For the text-containing cell, return its midpoint in (X, Y) coordinate format. 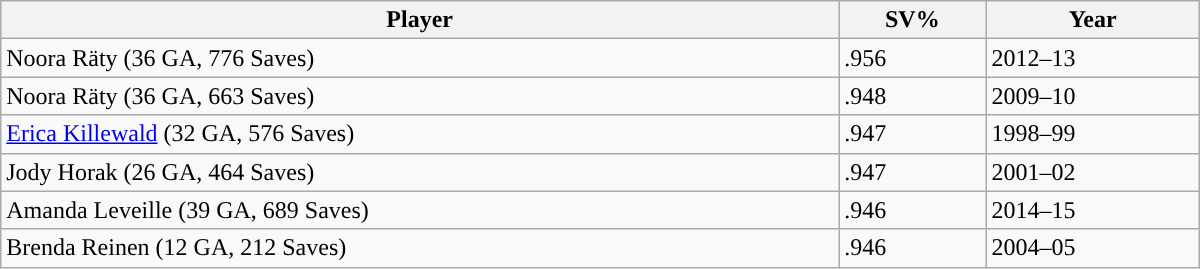
Amanda Leveille (39 GA, 689 Saves) (420, 210)
Noora Räty (36 GA, 663 Saves) (420, 96)
Noora Räty (36 GA, 776 Saves) (420, 58)
2009–10 (1092, 96)
SV% (912, 20)
Brenda Reinen (12 GA, 212 Saves) (420, 248)
Year (1092, 20)
2014–15 (1092, 210)
Erica Killewald (32 GA, 576 Saves) (420, 134)
2001–02 (1092, 172)
.948 (912, 96)
1998–99 (1092, 134)
.956 (912, 58)
2004–05 (1092, 248)
Jody Horak (26 GA, 464 Saves) (420, 172)
2012–13 (1092, 58)
Player (420, 20)
